Extract the (X, Y) coordinate from the center of the cell holding the provided text.  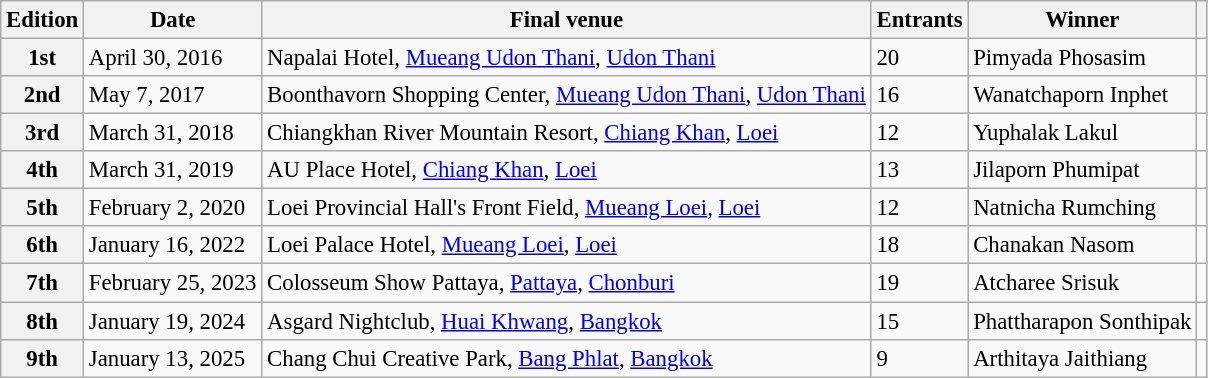
Date (173, 20)
9 (920, 358)
8th (42, 321)
15 (920, 321)
Colosseum Show Pattaya, Pattaya, Chonburi (566, 283)
Yuphalak Lakul (1082, 133)
March 31, 2019 (173, 170)
Entrants (920, 20)
19 (920, 283)
5th (42, 208)
2nd (42, 95)
April 30, 2016 (173, 58)
Chiangkhan River Mountain Resort, Chiang Khan, Loei (566, 133)
9th (42, 358)
1st (42, 58)
Jilaporn Phumipat (1082, 170)
Edition (42, 20)
Loei Palace Hotel, Mueang Loei, Loei (566, 245)
AU Place Hotel, Chiang Khan, Loei (566, 170)
3rd (42, 133)
Natnicha Rumching (1082, 208)
Wanatchaporn Inphet (1082, 95)
Winner (1082, 20)
13 (920, 170)
18 (920, 245)
May 7, 2017 (173, 95)
Asgard Nightclub, Huai Khwang, Bangkok (566, 321)
Chang Chui Creative Park, Bang Phlat, Bangkok (566, 358)
7th (42, 283)
Pimyada Phosasim (1082, 58)
Final venue (566, 20)
January 13, 2025 (173, 358)
Boonthavorn Shopping Center, Mueang Udon Thani, Udon Thani (566, 95)
January 19, 2024 (173, 321)
6th (42, 245)
20 (920, 58)
Chanakan Nasom (1082, 245)
February 25, 2023 (173, 283)
March 31, 2018 (173, 133)
16 (920, 95)
Arthitaya Jaithiang (1082, 358)
Loei Provincial Hall's Front Field, Mueang Loei, Loei (566, 208)
February 2, 2020 (173, 208)
January 16, 2022 (173, 245)
Atcharee Srisuk (1082, 283)
Napalai Hotel, Mueang Udon Thani, Udon Thani (566, 58)
4th (42, 170)
Phattharapon Sonthipak (1082, 321)
